For the text-containing cell, return its midpoint in (x, y) coordinate format. 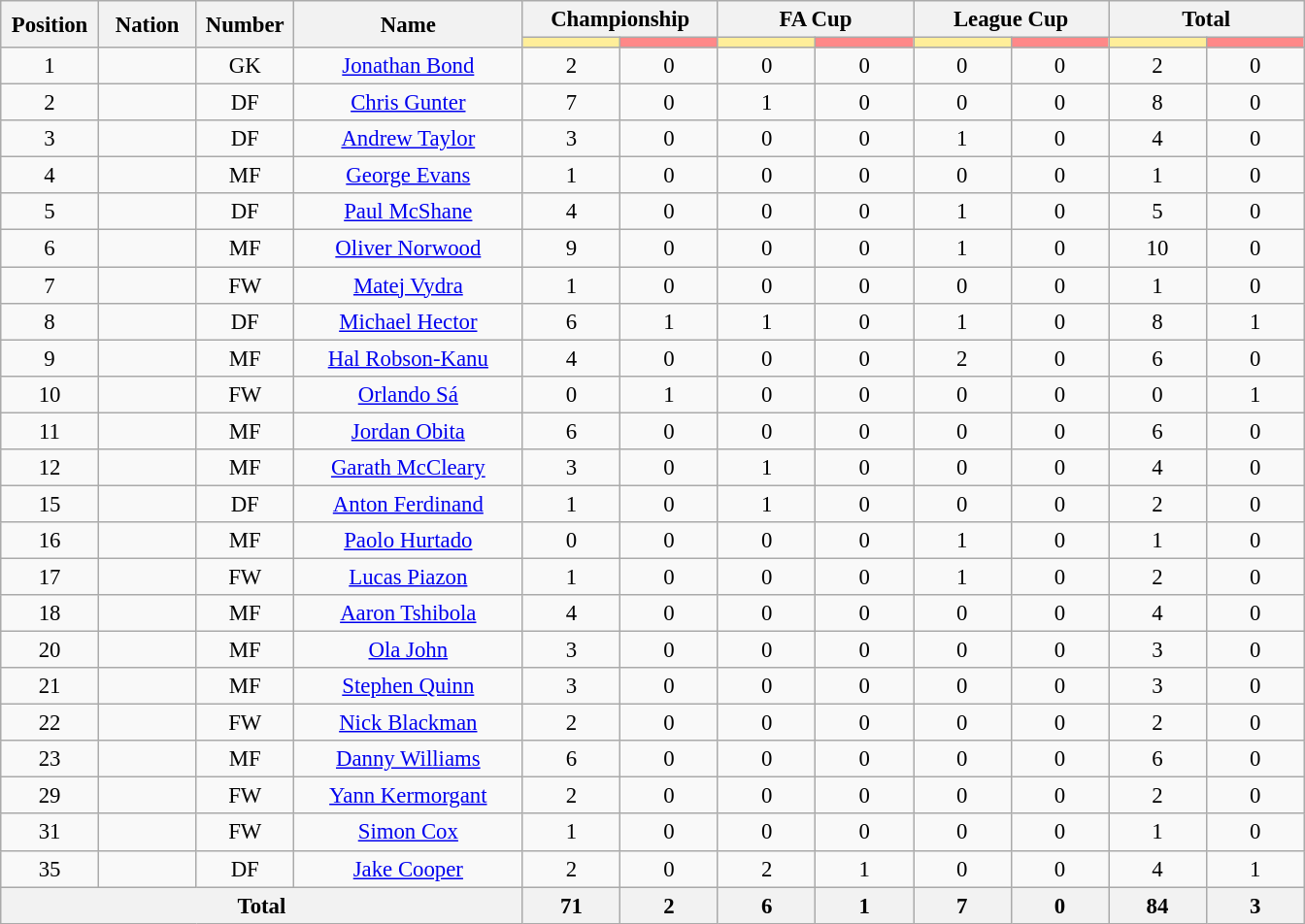
12 (50, 468)
Jordan Obita (409, 431)
Oliver Norwood (409, 248)
Hal Robson-Kanu (409, 358)
Position (50, 24)
Michael Hector (409, 321)
Chris Gunter (409, 103)
Matej Vydra (409, 285)
29 (50, 796)
71 (571, 906)
31 (50, 833)
League Cup (1010, 19)
George Evans (409, 176)
11 (50, 431)
Nation (148, 24)
Orlando Sá (409, 394)
Anton Ferdinand (409, 504)
Yann Kermorgant (409, 796)
16 (50, 541)
Stephen Quinn (409, 686)
Ola John (409, 650)
Aaron Tshibola (409, 613)
Lucas Piazon (409, 577)
17 (50, 577)
Paolo Hurtado (409, 541)
20 (50, 650)
FA Cup (816, 19)
Nick Blackman (409, 723)
Jake Cooper (409, 869)
23 (50, 759)
Jonathan Bond (409, 66)
Danny Williams (409, 759)
GK (245, 66)
21 (50, 686)
35 (50, 869)
15 (50, 504)
Number (245, 24)
Andrew Taylor (409, 139)
Paul McShane (409, 213)
Championship (619, 19)
Garath McCleary (409, 468)
Simon Cox (409, 833)
Name (409, 24)
22 (50, 723)
84 (1157, 906)
18 (50, 613)
